Scan for the cell matching the given text and deliver its [x, y] coordinate at center. 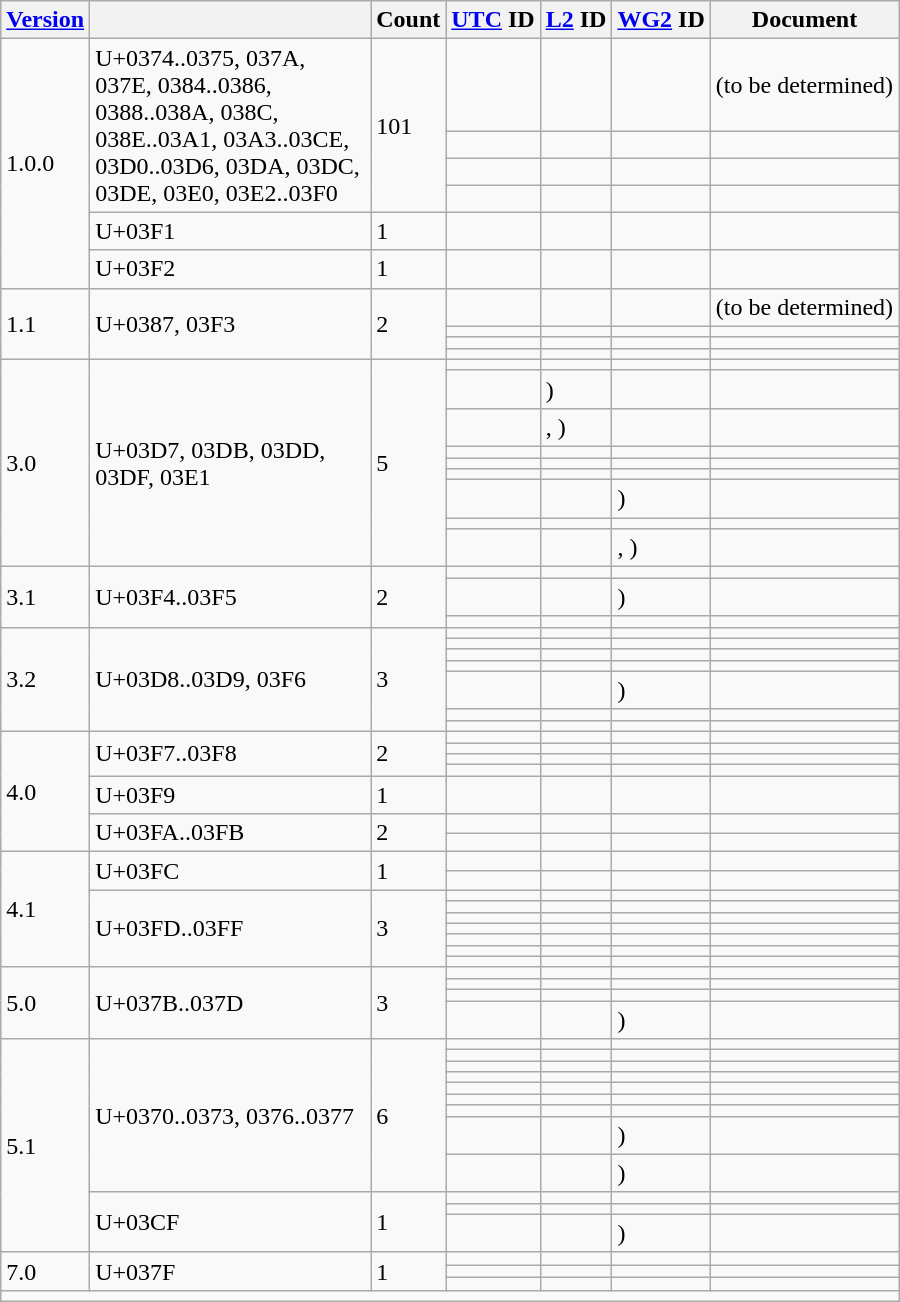
Document [804, 20]
U+037B..037D [230, 1002]
U+03F9 [230, 795]
U+03CF [230, 1222]
U+03F1 [230, 231]
5 [408, 463]
U+03D8..03D9, 03F6 [230, 679]
5.1 [46, 1146]
U+03F2 [230, 269]
U+0370..0373, 0376..0377 [230, 1116]
3.1 [46, 597]
U+0374..0375, 037A, 037E, 0384..0386, 0388..038A, 038C, 038E..03A1, 03A3..03CE, 03D0..03D6, 03DA, 03DC, 03DE, 03E0, 03E2..03F0 [230, 126]
101 [408, 126]
WG2 ID [661, 20]
Count [408, 20]
3.0 [46, 463]
7.0 [46, 1271]
Version [46, 20]
U+037F [230, 1271]
1.1 [46, 324]
U+03FA..03FB [230, 833]
U+03FD..03FF [230, 928]
L2 ID [576, 20]
U+03F4..03F5 [230, 597]
U+03FC [230, 871]
U+03F7..03F8 [230, 753]
U+03D7, 03DB, 03DD, 03DF, 03E1 [230, 463]
5.0 [46, 1002]
6 [408, 1116]
UTC ID [493, 20]
4.0 [46, 791]
1.0.0 [46, 164]
U+0387, 03F3 [230, 324]
3.2 [46, 679]
4.1 [46, 910]
